Pinpoint the cell where the given text exists, returning its [X, Y] midpoint coordinate. 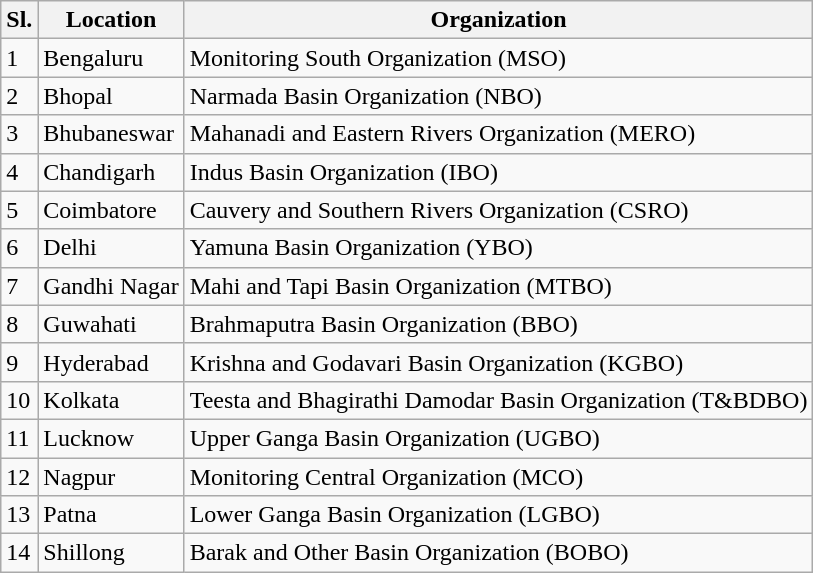
Nagpur [111, 477]
Patna [111, 515]
5 [20, 210]
Gandhi Nagar [111, 286]
Yamuna Basin Organization (YBO) [498, 248]
Hyderabad [111, 362]
10 [20, 400]
6 [20, 248]
Lucknow [111, 438]
Bengaluru [111, 58]
Bhopal [111, 96]
Monitoring South Organization (MSO) [498, 58]
9 [20, 362]
Chandigarh [111, 172]
Brahmaputra Basin Organization (BBO) [498, 324]
Barak and Other Basin Organization (BOBO) [498, 553]
Delhi [111, 248]
Kolkata [111, 400]
Sl. [20, 20]
Krishna and Godavari Basin Organization (KGBO) [498, 362]
8 [20, 324]
Lower Ganga Basin Organization (LGBO) [498, 515]
7 [20, 286]
Mahi and Tapi Basin Organization (MTBO) [498, 286]
Teesta and Bhagirathi Damodar Basin Organization (T&BDBO) [498, 400]
12 [20, 477]
1 [20, 58]
Monitoring Central Organization (MCO) [498, 477]
Narmada Basin Organization (NBO) [498, 96]
Cauvery and Southern Rivers Organization (CSRO) [498, 210]
Upper Ganga Basin Organization (UGBO) [498, 438]
3 [20, 134]
14 [20, 553]
2 [20, 96]
13 [20, 515]
Coimbatore [111, 210]
Bhubaneswar [111, 134]
Organization [498, 20]
11 [20, 438]
Indus Basin Organization (IBO) [498, 172]
Mahanadi and Eastern Rivers Organization (MERO) [498, 134]
Location [111, 20]
Guwahati [111, 324]
Shillong [111, 553]
4 [20, 172]
